Capture the cell that displays the provided text and extract its [X, Y] central coordinate. 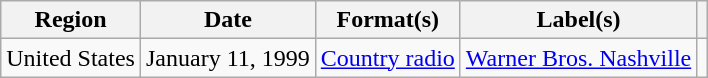
Format(s) [388, 20]
January 11, 1999 [228, 58]
Region [71, 20]
Date [228, 20]
United States [71, 58]
Warner Bros. Nashville [578, 58]
Label(s) [578, 20]
Country radio [388, 58]
